Search for the cell housing the specified text and yield its [x, y] center coordinate. 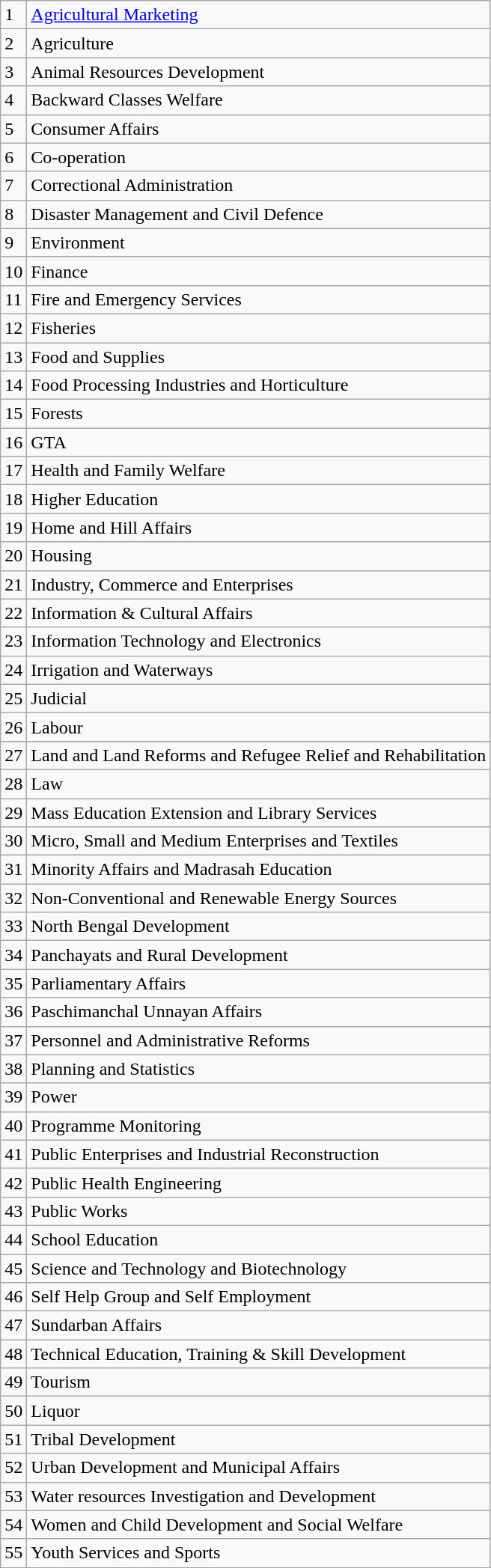
18 [13, 499]
Sundarban Affairs [259, 1326]
Public Enterprises and Industrial Reconstruction [259, 1154]
36 [13, 1012]
13 [13, 357]
GTA [259, 442]
Co-operation [259, 157]
41 [13, 1154]
Mass Education Extension and Library Services [259, 812]
North Bengal Development [259, 927]
Fisheries [259, 328]
Industry, Commerce and Enterprises [259, 585]
Programme Monitoring [259, 1126]
2 [13, 43]
School Education [259, 1239]
5 [13, 129]
34 [13, 955]
11 [13, 299]
48 [13, 1354]
16 [13, 442]
Parliamentary Affairs [259, 983]
28 [13, 784]
Labour [259, 727]
Panchayats and Rural Development [259, 955]
Public Works [259, 1211]
Youth Services and Sports [259, 1553]
Water resources Investigation and Development [259, 1496]
Power [259, 1097]
6 [13, 157]
Land and Land Reforms and Refugee Relief and Rehabilitation [259, 755]
Environment [259, 242]
4 [13, 100]
10 [13, 271]
24 [13, 670]
52 [13, 1468]
Disaster Management and Civil Defence [259, 214]
54 [13, 1525]
Self Help Group and Self Employment [259, 1297]
Backward Classes Welfare [259, 100]
Liquor [259, 1411]
12 [13, 328]
Technical Education, Training & Skill Development [259, 1354]
Health and Family Welfare [259, 471]
29 [13, 812]
7 [13, 186]
31 [13, 870]
Tourism [259, 1382]
Fire and Emergency Services [259, 299]
39 [13, 1097]
35 [13, 983]
Animal Resources Development [259, 72]
Correctional Administration [259, 186]
Minority Affairs and Madrasah Education [259, 870]
47 [13, 1326]
45 [13, 1269]
37 [13, 1040]
Finance [259, 271]
20 [13, 556]
27 [13, 755]
Higher Education [259, 499]
Paschimanchal Unnayan Affairs [259, 1012]
Home and Hill Affairs [259, 528]
22 [13, 613]
Micro, Small and Medium Enterprises and Textiles [259, 841]
Tribal Development [259, 1439]
43 [13, 1211]
1 [13, 15]
9 [13, 242]
Law [259, 784]
Agriculture [259, 43]
Food and Supplies [259, 357]
17 [13, 471]
Non-Conventional and Renewable Energy Sources [259, 898]
25 [13, 698]
51 [13, 1439]
26 [13, 727]
Personnel and Administrative Reforms [259, 1040]
40 [13, 1126]
30 [13, 841]
Information Technology and Electronics [259, 641]
15 [13, 414]
32 [13, 898]
46 [13, 1297]
50 [13, 1411]
Consumer Affairs [259, 129]
44 [13, 1239]
3 [13, 72]
Information & Cultural Affairs [259, 613]
23 [13, 641]
Forests [259, 414]
19 [13, 528]
53 [13, 1496]
55 [13, 1553]
Food Processing Industries and Horticulture [259, 385]
Judicial [259, 698]
33 [13, 927]
42 [13, 1183]
21 [13, 585]
38 [13, 1069]
Public Health Engineering [259, 1183]
Housing [259, 556]
Science and Technology and Biotechnology [259, 1269]
Urban Development and Municipal Affairs [259, 1468]
Women and Child Development and Social Welfare [259, 1525]
Planning and Statistics [259, 1069]
Irrigation and Waterways [259, 670]
Agricultural Marketing [259, 15]
49 [13, 1382]
14 [13, 385]
8 [13, 214]
